Detect which cell encompasses the target text, then output its [x, y] center coordinate. 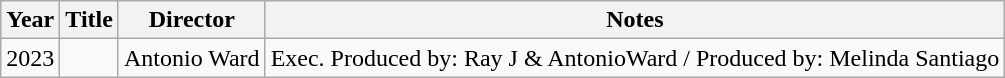
Notes [635, 20]
Antonio Ward [192, 58]
Title [90, 20]
Exec. Produced by: Ray J & AntonioWard / Produced by: Melinda Santiago [635, 58]
2023 [30, 58]
Year [30, 20]
Director [192, 20]
